Pinpoint the cell where the given text exists, returning its [x, y] midpoint coordinate. 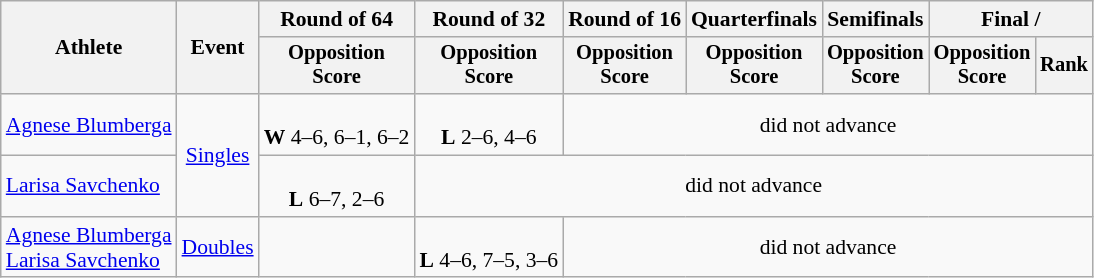
Event [218, 48]
Round of 32 [488, 19]
Quarterfinals [754, 19]
Athlete [89, 48]
Semifinals [876, 19]
Agnese Blumberga [89, 124]
W 4–6, 6–1, 6–2 [337, 124]
Round of 16 [624, 19]
Agnese BlumbergaLarisa Savchenko [89, 248]
L 2–6, 4–6 [488, 124]
Singles [218, 155]
Doubles [218, 248]
Round of 64 [337, 19]
Final / [1011, 19]
L 6–7, 2–6 [337, 186]
L 4–6, 7–5, 3–6 [488, 248]
Larisa Savchenko [89, 186]
Rank [1064, 66]
